Detect which cell encompasses the target text, then output its [X, Y] center coordinate. 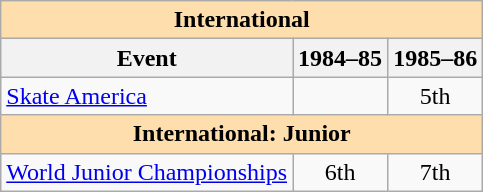
7th [436, 172]
6th [340, 172]
Event [147, 58]
Skate America [147, 96]
1985–86 [436, 58]
World Junior Championships [147, 172]
5th [436, 96]
1984–85 [340, 58]
International [242, 20]
International: Junior [242, 134]
